From the cell containing the given text, extract its center point as (X, Y) coordinate. 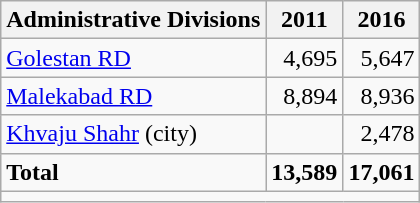
13,589 (304, 172)
Malekabad RD (134, 96)
Administrative Divisions (134, 20)
8,936 (382, 96)
17,061 (382, 172)
Golestan RD (134, 58)
2,478 (382, 134)
4,695 (304, 58)
Khvaju Shahr (city) (134, 134)
2011 (304, 20)
Total (134, 172)
2016 (382, 20)
8,894 (304, 96)
5,647 (382, 58)
